Detect which cell encompasses the target text, then output its (x, y) center coordinate. 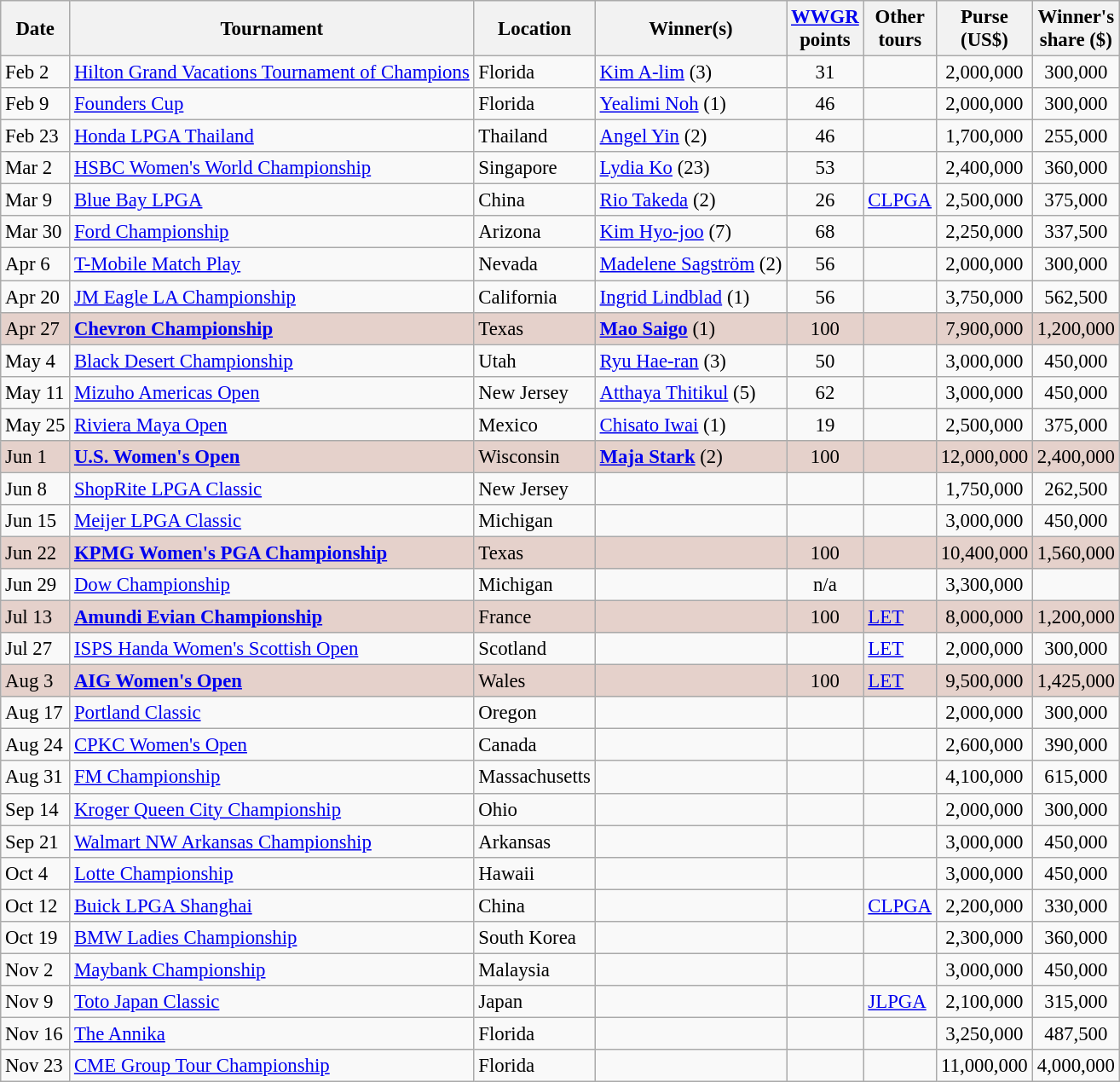
315,000 (1076, 1002)
Jul 13 (36, 617)
Mexico (534, 425)
50 (825, 361)
May 4 (36, 361)
T-Mobile Match Play (272, 264)
4,000,000 (1076, 1066)
Riviera Maya Open (272, 425)
May 25 (36, 425)
Purse(US$) (984, 29)
BMW Ladies Championship (272, 938)
Chisato Iwai (1) (690, 425)
9,500,000 (984, 681)
2,100,000 (984, 1002)
JM Eagle LA Championship (272, 297)
Nevada (534, 264)
Kroger Queen City Championship (272, 809)
Mao Saigo (1) (690, 328)
Canada (534, 745)
Arizona (534, 233)
Hawaii (534, 873)
Winner'sshare ($) (1076, 29)
HSBC Women's World Championship (272, 168)
1,560,000 (1076, 553)
330,000 (1076, 906)
2,200,000 (984, 906)
4,100,000 (984, 778)
Jul 27 (36, 649)
Buick LPGA Shanghai (272, 906)
Jun 8 (36, 489)
Location (534, 29)
Jun 1 (36, 457)
Nov 9 (36, 1002)
Thailand (534, 136)
JLPGA (900, 1002)
Yealimi Noh (1) (690, 104)
Mizuho Americas Open (272, 392)
255,000 (1076, 136)
Kim A-lim (3) (690, 72)
Nov 2 (36, 969)
390,000 (1076, 745)
Othertours (900, 29)
2,600,000 (984, 745)
Atthaya Thitikul (5) (690, 392)
3,300,000 (984, 585)
487,500 (1076, 1033)
2,250,000 (984, 233)
CPKC Women's Open (272, 745)
Japan (534, 1002)
Apr 20 (36, 297)
AIG Women's Open (272, 681)
1,700,000 (984, 136)
53 (825, 168)
Jun 22 (36, 553)
Date (36, 29)
ShopRite LPGA Classic (272, 489)
South Korea (534, 938)
The Annika (272, 1033)
68 (825, 233)
Ford Championship (272, 233)
Apr 27 (36, 328)
262,500 (1076, 489)
Chevron Championship (272, 328)
Lydia Ko (23) (690, 168)
Meijer LPGA Classic (272, 521)
Oregon (534, 713)
Aug 17 (36, 713)
Amundi Evian Championship (272, 617)
Jun 15 (36, 521)
Aug 31 (36, 778)
Black Desert Championship (272, 361)
Aug 24 (36, 745)
FM Championship (272, 778)
Portland Classic (272, 713)
Angel Yin (2) (690, 136)
1,750,000 (984, 489)
31 (825, 72)
26 (825, 200)
10,400,000 (984, 553)
Mar 30 (36, 233)
France (534, 617)
Wales (534, 681)
Maja Stark (2) (690, 457)
8,000,000 (984, 617)
Ohio (534, 809)
ISPS Handa Women's Scottish Open (272, 649)
615,000 (1076, 778)
Oct 19 (36, 938)
Sep 21 (36, 842)
n/a (825, 585)
Sep 14 (36, 809)
Wisconsin (534, 457)
11,000,000 (984, 1066)
WWGRpoints (825, 29)
3,250,000 (984, 1033)
Jun 29 (36, 585)
Ingrid Lindblad (1) (690, 297)
U.S. Women's Open (272, 457)
Scotland (534, 649)
Aug 3 (36, 681)
Nov 16 (36, 1033)
1,425,000 (1076, 681)
Mar 9 (36, 200)
12,000,000 (984, 457)
7,900,000 (984, 328)
Rio Takeda (2) (690, 200)
Walmart NW Arkansas Championship (272, 842)
Nov 23 (36, 1066)
Arkansas (534, 842)
Winner(s) (690, 29)
Oct 4 (36, 873)
Massachusetts (534, 778)
Toto Japan Classic (272, 1002)
337,500 (1076, 233)
Kim Hyo-joo (7) (690, 233)
2,300,000 (984, 938)
Feb 9 (36, 104)
KPMG Women's PGA Championship (272, 553)
Mar 2 (36, 168)
Honda LPGA Thailand (272, 136)
Feb 23 (36, 136)
May 11 (36, 392)
Oct 12 (36, 906)
Founders Cup (272, 104)
Ryu Hae-ran (3) (690, 361)
Apr 6 (36, 264)
Feb 2 (36, 72)
562,500 (1076, 297)
62 (825, 392)
Utah (534, 361)
3,750,000 (984, 297)
Malaysia (534, 969)
Madelene Sagström (2) (690, 264)
19 (825, 425)
Dow Championship (272, 585)
California (534, 297)
CME Group Tour Championship (272, 1066)
Lotte Championship (272, 873)
Blue Bay LPGA (272, 200)
Maybank Championship (272, 969)
Singapore (534, 168)
Tournament (272, 29)
Hilton Grand Vacations Tournament of Champions (272, 72)
